From the cell containing the given text, extract its center point as (x, y) coordinate. 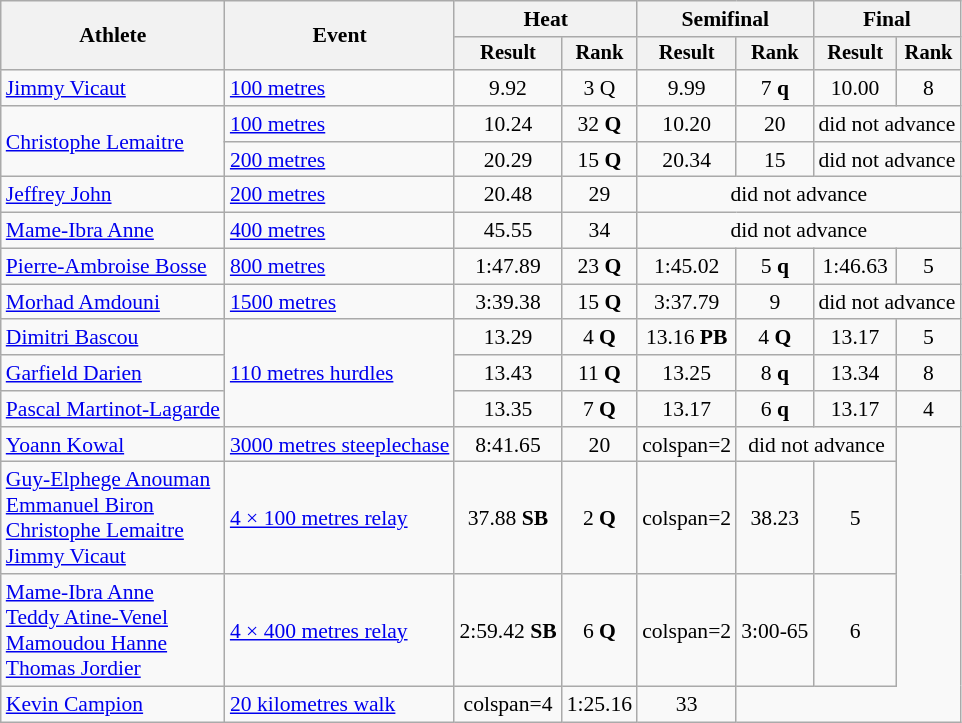
800 metres (340, 267)
2:59.42 SB (508, 630)
4 × 400 metres relay (340, 630)
110 metres hurdles (340, 374)
20.48 (508, 195)
15 (774, 160)
2 Q (600, 518)
13.29 (508, 338)
Jeffrey John (113, 195)
1:46.63 (854, 267)
20.29 (508, 160)
13.35 (508, 409)
9 (774, 302)
20 kilometres walk (340, 705)
Christophe Lemaitre (113, 142)
3:37.79 (686, 302)
Garfield Darien (113, 373)
6 (854, 630)
5 q (774, 267)
10.20 (686, 124)
colspan=4 (508, 705)
Athlete (113, 36)
Heat (546, 19)
Final (886, 19)
1:47.89 (508, 267)
29 (600, 195)
Morhad Amdouni (113, 302)
1:25.16 (600, 705)
Mame-Ibra Anne (113, 231)
9.99 (686, 88)
8 q (774, 373)
13.43 (508, 373)
7 Q (600, 409)
Guy-Elphege AnoumanEmmanuel BironChristophe LemaitreJimmy Vicaut (113, 518)
Dimitri Bascou (113, 338)
9.92 (508, 88)
20.34 (686, 160)
Jimmy Vicaut (113, 88)
6 q (774, 409)
34 (600, 231)
4 (929, 409)
10.00 (854, 88)
11 Q (600, 373)
13.25 (686, 373)
13.34 (854, 373)
Event (340, 36)
4 × 100 metres relay (340, 518)
Semifinal (725, 19)
3000 metres steeplechase (340, 445)
33 (686, 705)
6 Q (600, 630)
7 q (774, 88)
23 Q (600, 267)
1:45.02 (686, 267)
400 metres (340, 231)
10.24 (508, 124)
3:00-65 (774, 630)
Pascal Martinot-Lagarde (113, 409)
Mame-Ibra AnneTeddy Atine-VenelMamoudou HanneThomas Jordier (113, 630)
Pierre-Ambroise Bosse (113, 267)
45.55 (508, 231)
3 Q (600, 88)
8:41.65 (508, 445)
3:39.38 (508, 302)
13.16 PB (686, 338)
32 Q (600, 124)
Kevin Campion (113, 705)
37.88 SB (508, 518)
Yoann Kowal (113, 445)
38.23 (774, 518)
1500 metres (340, 302)
